Search for the cell housing the specified text and yield its [X, Y] center coordinate. 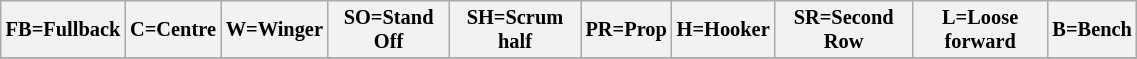
W=Winger [274, 29]
PR=Prop [626, 29]
B=Bench [1092, 29]
H=Hooker [724, 29]
FB=Fullback [63, 29]
SH=Scrum half [514, 29]
L=Loose forward [980, 29]
C=Centre [173, 29]
SO=Stand Off [389, 29]
SR=Second Row [844, 29]
